Scan for the cell matching the given text and deliver its [x, y] coordinate at center. 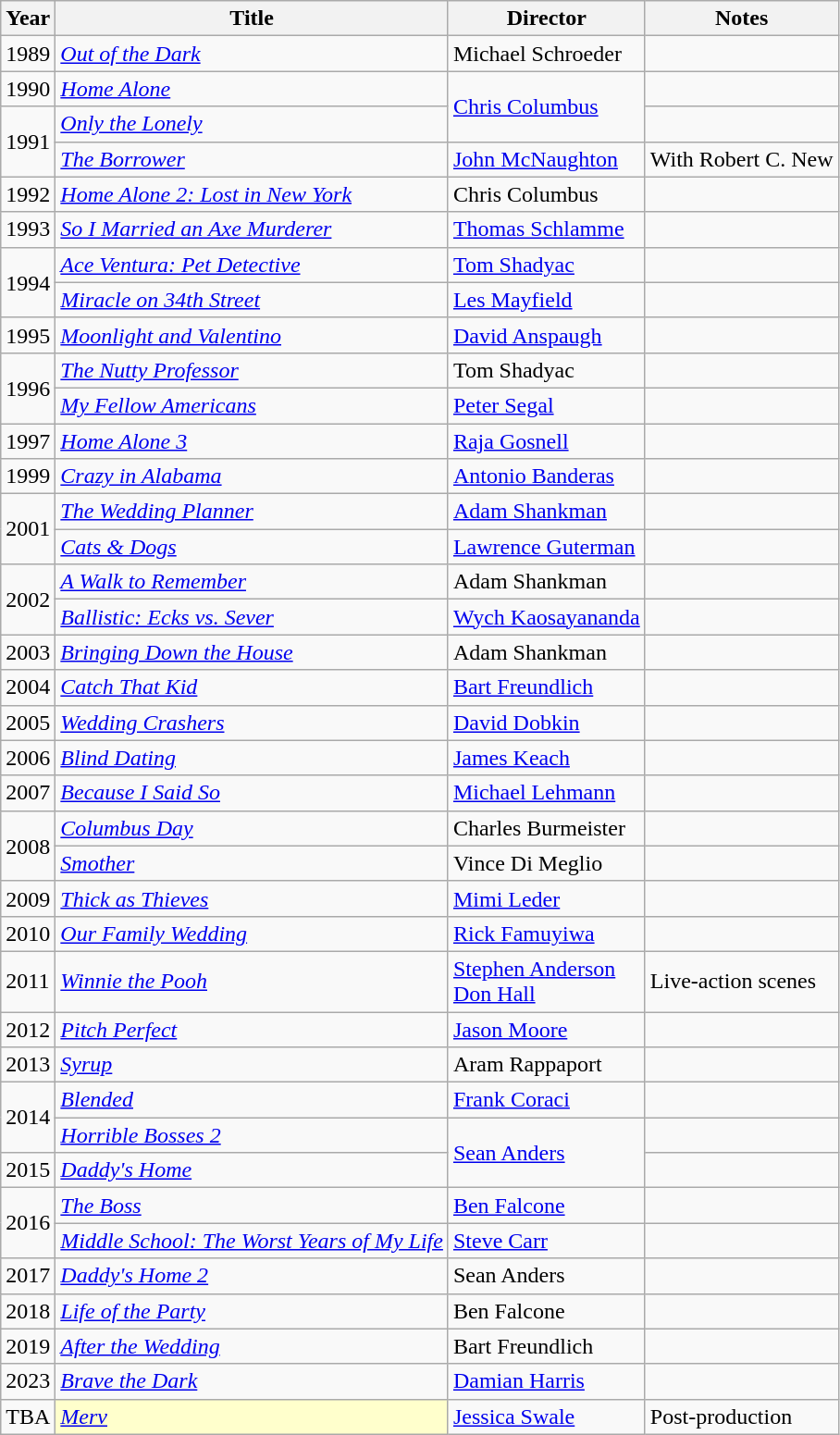
Stephen AndersonDon Hall [546, 981]
The Wedding Planner [252, 512]
Jason Moore [546, 1030]
Aram Rappaport [546, 1065]
1996 [28, 388]
David Dobkin [546, 723]
Brave the Dark [252, 1381]
Home Alone 3 [252, 441]
1993 [28, 229]
Mimi Leder [546, 898]
John McNaughton [546, 159]
Out of the Dark [252, 54]
Notes [742, 19]
Because I Said So [252, 793]
The Nutty Professor [252, 370]
2004 [28, 687]
Ballistic: Ecks vs. Sever [252, 617]
Vince Di Meglio [546, 863]
Raja Gosnell [546, 441]
2013 [28, 1065]
Title [252, 19]
2015 [28, 1170]
Rick Famuyiwa [546, 934]
Miracle on 34th Street [252, 300]
Winnie the Pooh [252, 981]
Blind Dating [252, 758]
So I Married an Axe Murderer [252, 229]
Peter Segal [546, 405]
2003 [28, 652]
2002 [28, 600]
Life of the Party [252, 1311]
After the Wedding [252, 1346]
Antonio Banderas [546, 476]
1994 [28, 282]
David Anspaugh [546, 335]
Lawrence Guterman [546, 547]
1992 [28, 194]
Thick as Thieves [252, 898]
Cats & Dogs [252, 547]
Pitch Perfect [252, 1030]
Smother [252, 863]
2001 [28, 529]
2006 [28, 758]
Bringing Down the House [252, 652]
TBA [28, 1416]
Our Family Wedding [252, 934]
Thomas Schlamme [546, 229]
1991 [28, 142]
The Boss [252, 1206]
Michael Schroeder [546, 54]
2017 [28, 1276]
My Fellow Americans [252, 405]
Moonlight and Valentino [252, 335]
2010 [28, 934]
Merv [252, 1416]
Syrup [252, 1065]
Daddy's Home [252, 1170]
2023 [28, 1381]
Frank Coraci [546, 1100]
Crazy in Alabama [252, 476]
Columbus Day [252, 828]
Live-action scenes [742, 981]
Wedding Crashers [252, 723]
Michael Lehmann [546, 793]
Steve Carr [546, 1241]
Wych Kaosayananda [546, 617]
2019 [28, 1346]
1997 [28, 441]
Jessica Swale [546, 1416]
2018 [28, 1311]
2011 [28, 981]
1990 [28, 89]
A Walk to Remember [252, 582]
Damian Harris [546, 1381]
Blended [252, 1100]
Home Alone [252, 89]
James Keach [546, 758]
2007 [28, 793]
2016 [28, 1223]
1999 [28, 476]
1995 [28, 335]
Ace Ventura: Pet Detective [252, 265]
Post-production [742, 1416]
With Robert C. New [742, 159]
Director [546, 19]
Daddy's Home 2 [252, 1276]
Les Mayfield [546, 300]
Home Alone 2: Lost in New York [252, 194]
Horrible Bosses 2 [252, 1135]
2008 [28, 846]
1989 [28, 54]
2005 [28, 723]
Charles Burmeister [546, 828]
Year [28, 19]
2014 [28, 1118]
Catch That Kid [252, 687]
The Borrower [252, 159]
Only the Lonely [252, 124]
Middle School: The Worst Years of My Life [252, 1241]
2012 [28, 1030]
2009 [28, 898]
